Capture the cell that displays the provided text and extract its [x, y] central coordinate. 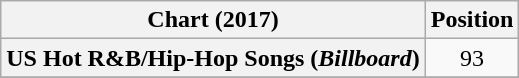
US Hot R&B/Hip-Hop Songs (Billboard) [213, 58]
93 [472, 58]
Position [472, 20]
Chart (2017) [213, 20]
